Find where the given text appears and provide that cell's center as (X, Y) coordinate. 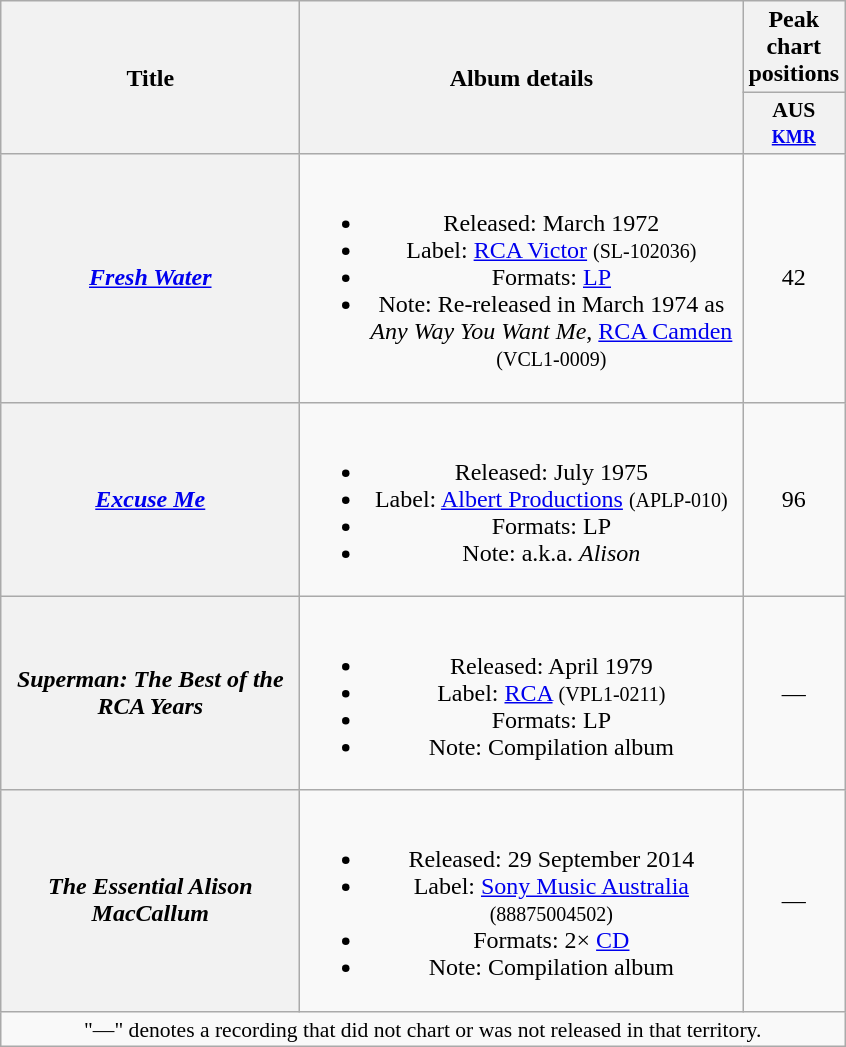
Fresh Water (150, 278)
Peak chart positions (794, 47)
Superman: The Best of the RCA Years (150, 693)
Title (150, 78)
Album details (522, 78)
Released: March 1972Label: RCA Victor (SL-102036)Formats: LPNote: Re-released in March 1974 as Any Way You Want Me, RCA Camden (VCL1-0009) (522, 278)
Released: 29 September 2014Label: Sony Music Australia (88875004502)Formats: 2× CDNote: Compilation album (522, 900)
"—" denotes a recording that did not chart or was not released in that territory. (423, 1029)
AUSKMR (794, 124)
Released: July 1975Label: Albert Productions (APLP-010)Formats: LPNote: a.k.a. Alison (522, 499)
Released: April 1979Label: RCA (VPL1-0211)Formats: LPNote: Compilation album (522, 693)
42 (794, 278)
96 (794, 499)
Excuse Me (150, 499)
The Essential Alison MacCallum (150, 900)
